Determine the (X, Y) coordinate at the center of the cell enclosing the given text.  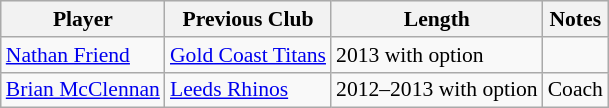
Nathan Friend (83, 55)
2012–2013 with option (437, 90)
2013 with option (437, 55)
Brian McClennan (83, 90)
Previous Club (248, 19)
Length (437, 19)
Player (83, 19)
Gold Coast Titans (248, 55)
Notes (576, 19)
Leeds Rhinos (248, 90)
Coach (576, 90)
